Capture the cell that displays the provided text and extract its [X, Y] central coordinate. 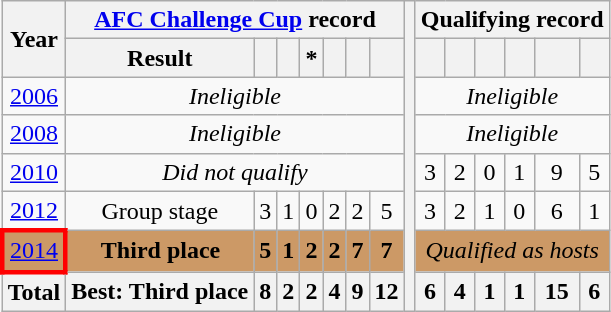
Year [34, 39]
2012 [34, 211]
Result [160, 58]
15 [556, 292]
2006 [34, 96]
2014 [34, 252]
Best: Third place [160, 292]
Group stage [160, 211]
Qualifying record [512, 20]
2008 [34, 134]
Third place [160, 252]
* [312, 58]
2010 [34, 172]
Did not qualify [235, 172]
Qualified as hosts [512, 252]
8 [266, 292]
12 [386, 292]
AFC Challenge Cup record [235, 20]
Total [34, 292]
